Capture the cell that displays the provided text and extract its [x, y] central coordinate. 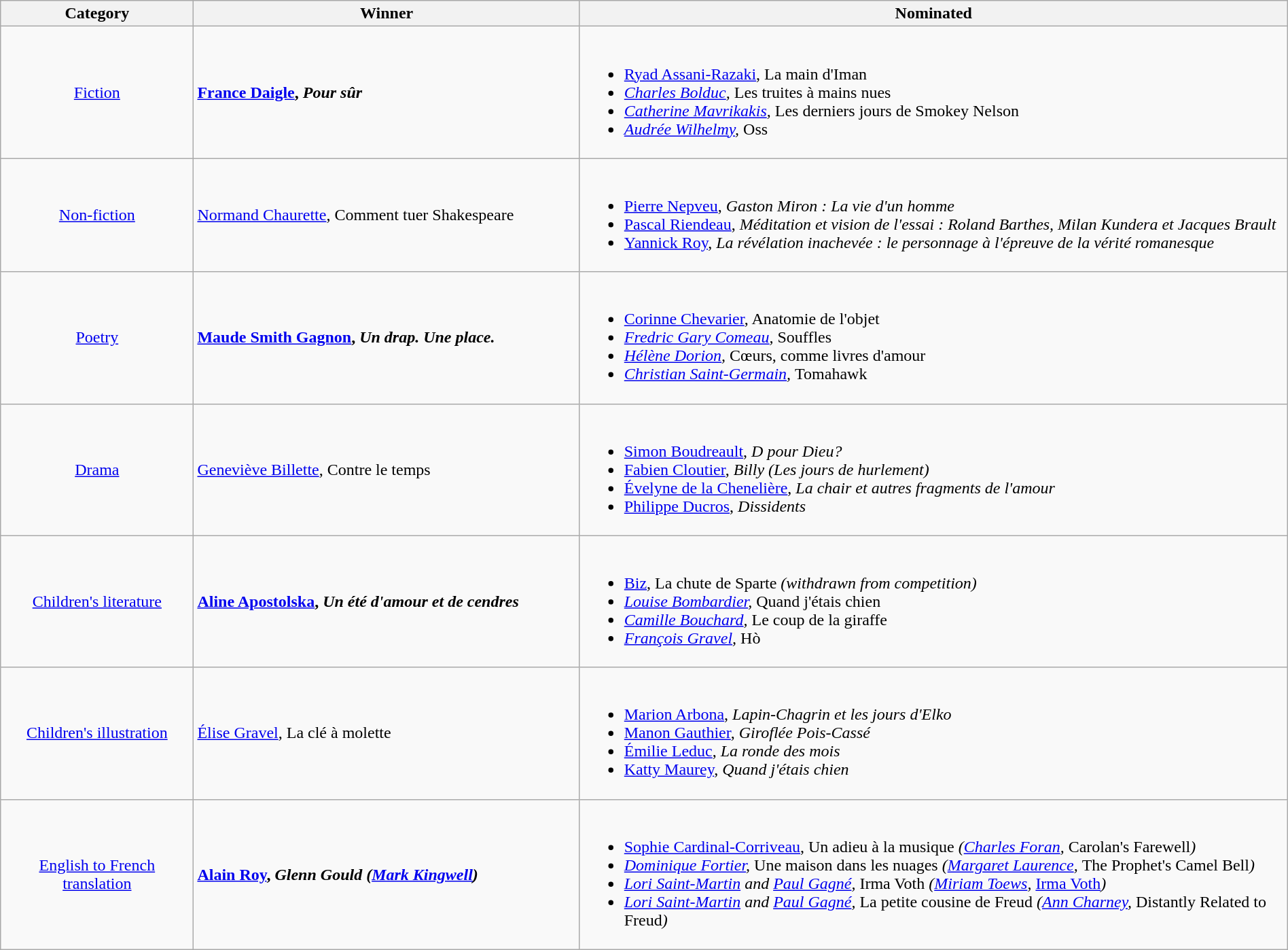
Non-fiction [97, 215]
Élise Gravel, La clé à molette [387, 733]
Nominated [933, 14]
Winner [387, 14]
Children's literature [97, 601]
Category [97, 14]
Poetry [97, 338]
English to French translation [97, 874]
France Daigle, Pour sûr [387, 92]
Maude Smith Gagnon, Un drap. Une place. [387, 338]
Geneviève Billette, Contre le temps [387, 470]
Drama [97, 470]
Children's illustration [97, 733]
Alain Roy, Glenn Gould (Mark Kingwell) [387, 874]
Aline Apostolska, Un été d'amour et de cendres [387, 601]
Corinne Chevarier, Anatomie de l'objetFredric Gary Comeau, SoufflesHélène Dorion, Cœurs, comme livres d'amourChristian Saint-Germain, Tomahawk [933, 338]
Normand Chaurette, Comment tuer Shakespeare [387, 215]
Marion Arbona, Lapin-Chagrin et les jours d'ElkoManon Gauthier, Giroflée Pois-CasséÉmilie Leduc, La ronde des moisKatty Maurey, Quand j'étais chien [933, 733]
Biz, La chute de Sparte (withdrawn from competition)Louise Bombardier, Quand j'étais chienCamille Bouchard, Le coup de la giraffeFrançois Gravel, Hò [933, 601]
Fiction [97, 92]
